From the cell containing the given text, extract its center point as [x, y] coordinate. 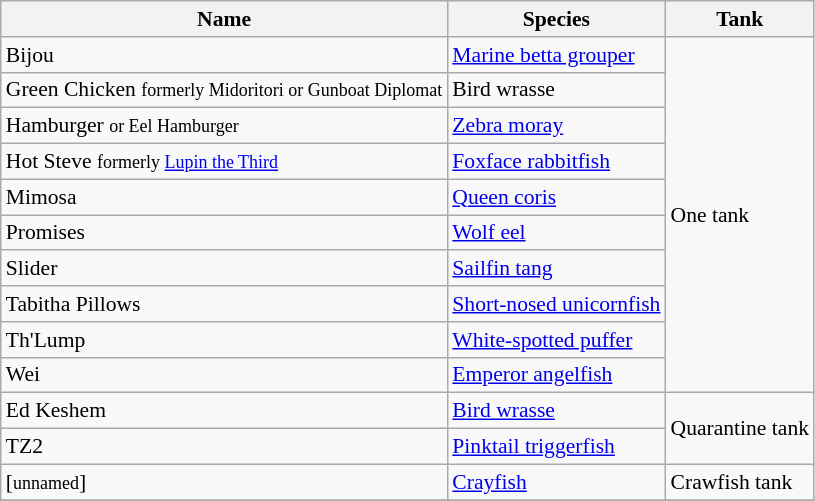
Marine betta grouper [556, 55]
Pinktail triggerfish [556, 447]
Hamburger or Eel Hamburger [224, 126]
Promises [224, 233]
Crayfish [556, 482]
Wei [224, 375]
Th'Lump [224, 340]
Hot Steve formerly Lupin the Third [224, 162]
Mimosa [224, 197]
Foxface rabbitfish [556, 162]
Green Chicken formerly Midoritori or Gunboat Diplomat [224, 90]
Queen coris [556, 197]
Quarantine tank [740, 428]
Ed Keshem [224, 411]
[unnamed] [224, 482]
Tabitha Pillows [224, 304]
Species [556, 19]
Emperor angelfish [556, 375]
TZ2 [224, 447]
Name [224, 19]
Sailfin tang [556, 269]
Bijou [224, 55]
White-spotted puffer [556, 340]
Short-nosed unicornfish [556, 304]
Wolf eel [556, 233]
One tank [740, 215]
Zebra moray [556, 126]
Tank [740, 19]
Slider [224, 269]
Crawfish tank [740, 482]
